Find where the given text appears and provide that cell's center as (x, y) coordinate. 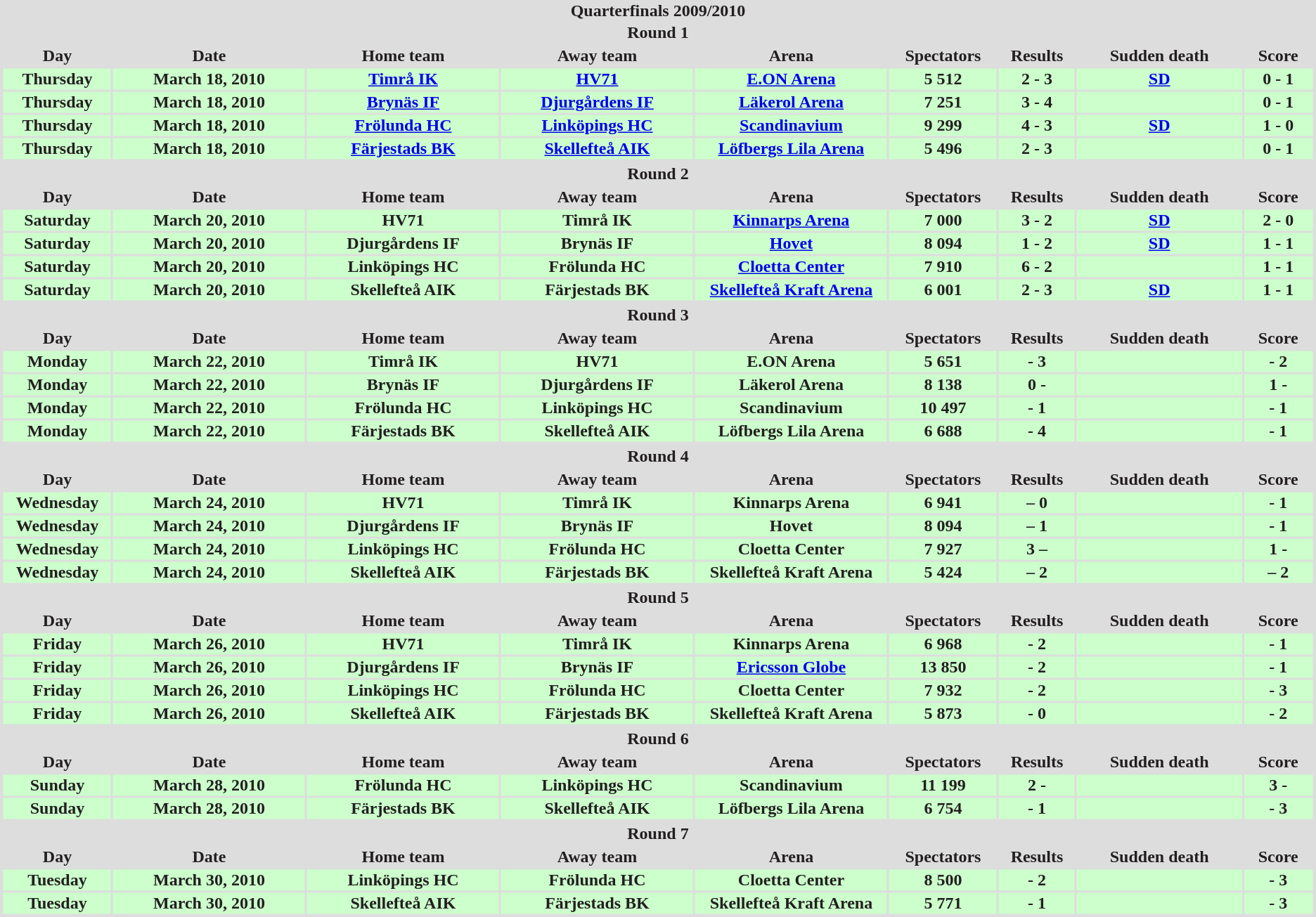
7 251 (943, 102)
6 941 (943, 502)
5 424 (943, 573)
3 - 4 (1037, 102)
3 - (1278, 785)
8 500 (943, 880)
7 910 (943, 266)
9 299 (943, 126)
Round 1 (658, 33)
Round 6 (658, 739)
5 512 (943, 79)
11 199 (943, 785)
- 0 (1037, 713)
7 000 (943, 220)
2 - 0 (1278, 220)
5 873 (943, 713)
1 - 2 (1037, 244)
– 0 (1037, 502)
3 - 2 (1037, 220)
7 932 (943, 691)
5 651 (943, 362)
0 - (1037, 384)
6 968 (943, 644)
6 001 (943, 290)
5 771 (943, 903)
Round 7 (658, 834)
5 496 (943, 148)
Round 3 (658, 316)
4 - 3 (1037, 126)
1 - 0 (1278, 126)
8 138 (943, 384)
Round 5 (658, 598)
2 - (1037, 785)
Ericsson Globe (792, 667)
6 688 (943, 431)
Round 2 (658, 174)
6 - 2 (1037, 266)
- 4 (1037, 431)
10 497 (943, 408)
3 – (1037, 549)
6 754 (943, 809)
13 850 (943, 667)
– 1 (1037, 526)
Round 4 (658, 456)
7 927 (943, 549)
